Find where the given text appears and provide that cell's center as (X, Y) coordinate. 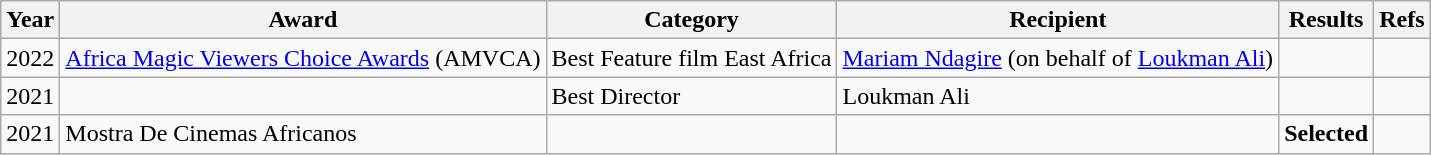
Results (1326, 20)
Mariam Ndagire (on behalf of Loukman Ali) (1058, 58)
Mostra De Cinemas Africanos (303, 134)
Year (30, 20)
Africa Magic Viewers Choice Awards (AMVCA) (303, 58)
Loukman Ali (1058, 96)
Award (303, 20)
Best Director (692, 96)
Refs (1402, 20)
Selected (1326, 134)
Category (692, 20)
Recipient (1058, 20)
Best Feature film East Africa (692, 58)
2022 (30, 58)
